Extract the [x, y] coordinate from the center of the cell holding the provided text.  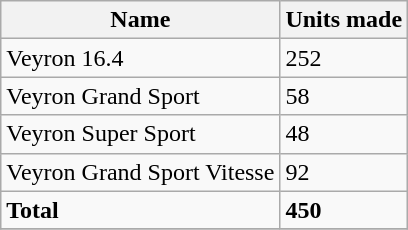
Veyron Grand Sport [140, 96]
Units made [344, 20]
48 [344, 134]
Veyron Super Sport [140, 134]
Total [140, 210]
Name [140, 20]
58 [344, 96]
450 [344, 210]
Veyron Grand Sport Vitesse [140, 172]
Veyron 16.4 [140, 58]
92 [344, 172]
252 [344, 58]
